Return (x, y) of the center of cell containing provided text 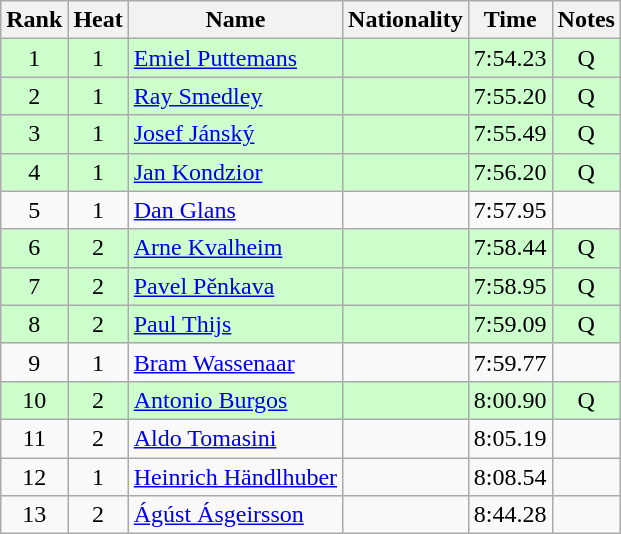
3 (34, 134)
7:58.44 (510, 248)
Paul Thijs (235, 324)
8:44.28 (510, 515)
Name (235, 20)
8:05.19 (510, 438)
Aldo Tomasini (235, 438)
5 (34, 210)
Dan Glans (235, 210)
13 (34, 515)
Antonio Burgos (235, 400)
Nationality (406, 20)
Pavel Pěnkava (235, 286)
7:59.09 (510, 324)
Ray Smedley (235, 96)
10 (34, 400)
7:56.20 (510, 172)
7:57.95 (510, 210)
Emiel Puttemans (235, 58)
Heat (98, 20)
7:59.77 (510, 362)
7:55.20 (510, 96)
8 (34, 324)
8:08.54 (510, 477)
Time (510, 20)
12 (34, 477)
7:55.49 (510, 134)
6 (34, 248)
Rank (34, 20)
Ágúst Ásgeirsson (235, 515)
7:58.95 (510, 286)
Heinrich Händlhuber (235, 477)
Josef Jánský (235, 134)
Bram Wassenaar (235, 362)
11 (34, 438)
4 (34, 172)
8:00.90 (510, 400)
7:54.23 (510, 58)
7 (34, 286)
Notes (586, 20)
Arne Kvalheim (235, 248)
Jan Kondzior (235, 172)
9 (34, 362)
